Extract the [X, Y] coordinate from the center of the cell holding the provided text.  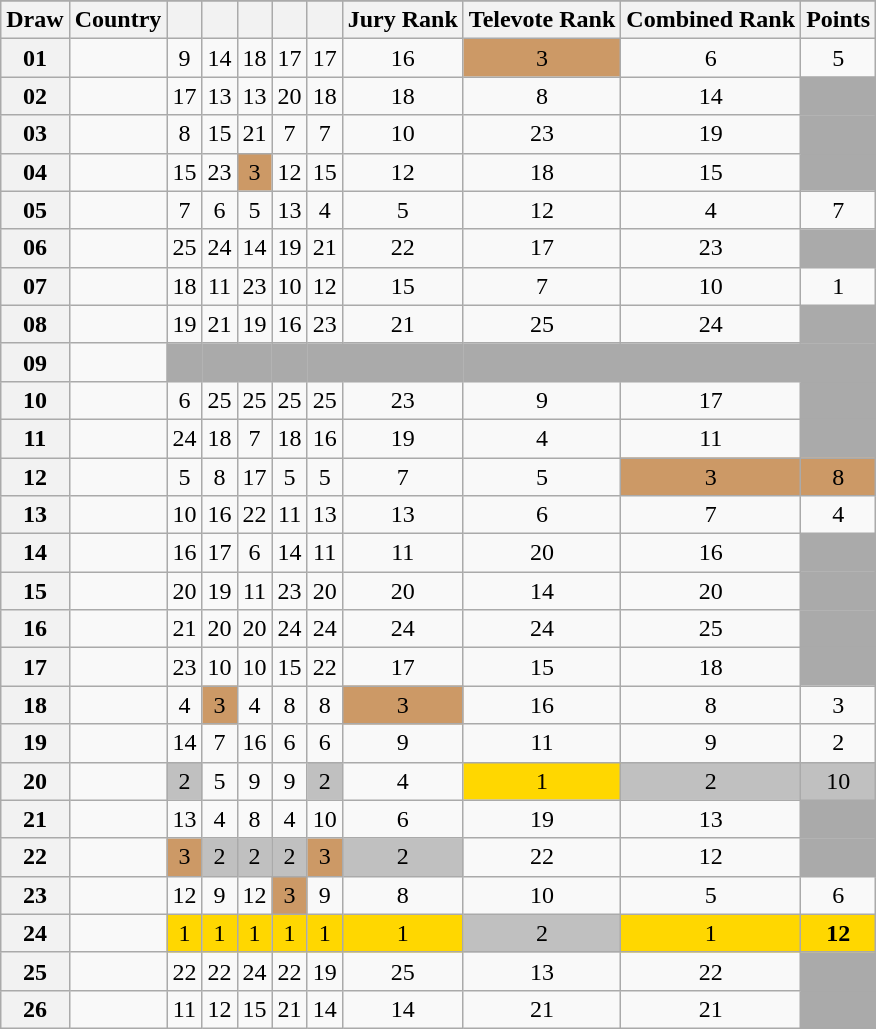
04 [35, 172]
26 [35, 1009]
09 [35, 362]
02 [35, 96]
Televote Rank [542, 20]
06 [35, 248]
07 [35, 286]
Draw [35, 20]
Points [838, 20]
Combined Rank [711, 20]
Country [118, 20]
08 [35, 324]
Jury Rank [402, 20]
01 [35, 58]
03 [35, 134]
05 [35, 210]
